Find where the given text appears and provide that cell's center as [x, y] coordinate. 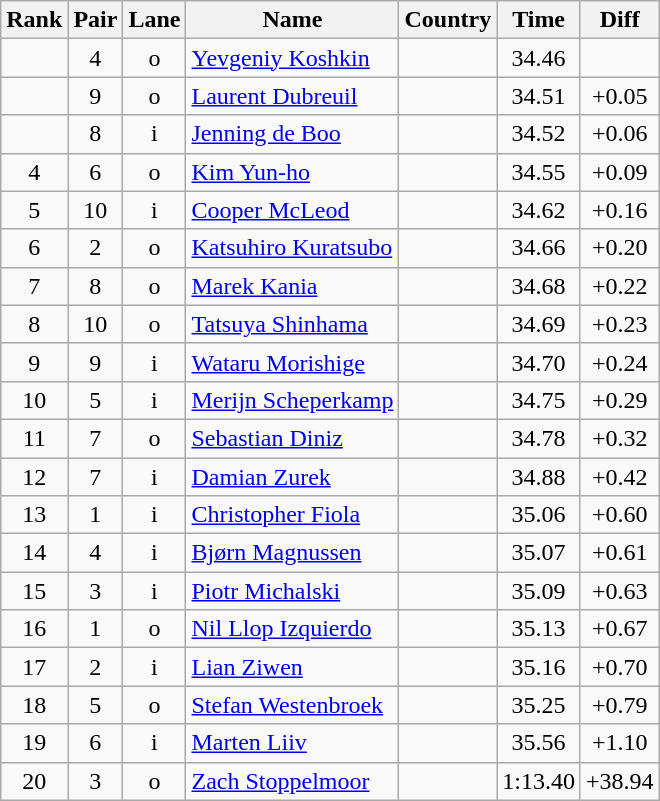
+0.20 [620, 248]
35.16 [539, 667]
+0.23 [620, 324]
+0.70 [620, 667]
+0.60 [620, 515]
34.70 [539, 362]
11 [34, 438]
34.69 [539, 324]
+0.79 [620, 705]
+1.10 [620, 743]
34.78 [539, 438]
+0.06 [620, 134]
+0.09 [620, 172]
+0.63 [620, 591]
34.52 [539, 134]
+0.22 [620, 286]
16 [34, 629]
35.06 [539, 515]
Piotr Michalski [292, 591]
+0.32 [620, 438]
+0.05 [620, 96]
1:13.40 [539, 781]
34.66 [539, 248]
14 [34, 553]
Lane [154, 20]
+0.24 [620, 362]
Jenning de Boo [292, 134]
+0.61 [620, 553]
35.13 [539, 629]
Diff [620, 20]
35.09 [539, 591]
Tatsuya Shinhama [292, 324]
Christopher Fiola [292, 515]
+0.67 [620, 629]
Marten Liiv [292, 743]
34.55 [539, 172]
Wataru Morishige [292, 362]
Rank [34, 20]
+38.94 [620, 781]
+0.16 [620, 210]
Name [292, 20]
+0.29 [620, 400]
Damian Zurek [292, 477]
35.25 [539, 705]
Laurent Dubreuil [292, 96]
Kim Yun-ho [292, 172]
Merijn Scheperkamp [292, 400]
18 [34, 705]
13 [34, 515]
34.51 [539, 96]
Sebastian Diniz [292, 438]
20 [34, 781]
15 [34, 591]
Stefan Westenbroek [292, 705]
35.56 [539, 743]
Marek Kania [292, 286]
Cooper McLeod [292, 210]
Katsuhiro Kuratsubo [292, 248]
34.62 [539, 210]
Bjørn Magnussen [292, 553]
35.07 [539, 553]
Yevgeniy Koshkin [292, 58]
Pair [96, 20]
Zach Stoppelmoor [292, 781]
17 [34, 667]
19 [34, 743]
Time [539, 20]
34.68 [539, 286]
+0.42 [620, 477]
34.75 [539, 400]
Nil Llop Izquierdo [292, 629]
Country [448, 20]
12 [34, 477]
Lian Ziwen [292, 667]
34.46 [539, 58]
34.88 [539, 477]
